Determine the [x, y] coordinate at the center of the cell enclosing the given text.  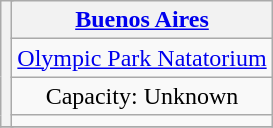
Buenos Aires [142, 20]
Olympic Park Natatorium [142, 58]
Capacity: Unknown [142, 96]
